Output the (X, Y) coordinate of the center of the cell containing the given text.  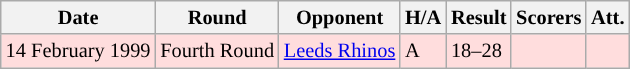
Att. (608, 17)
Opponent (340, 17)
Round (217, 17)
Leeds Rhinos (340, 51)
Fourth Round (217, 51)
Result (478, 17)
14 February 1999 (78, 51)
Date (78, 17)
Scorers (548, 17)
18–28 (478, 51)
H/A (423, 17)
A (423, 51)
